Detect which cell encompasses the target text, then output its (x, y) center coordinate. 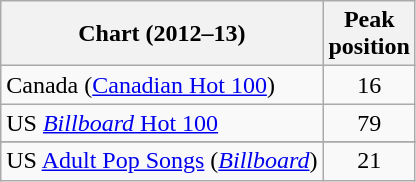
79 (369, 123)
21 (369, 161)
Chart (2012–13) (162, 34)
Peakposition (369, 34)
US Billboard Hot 100 (162, 123)
US Adult Pop Songs (Billboard) (162, 161)
16 (369, 85)
Canada (Canadian Hot 100) (162, 85)
